Locate the cell with the specified text and output its [X, Y] center coordinate. 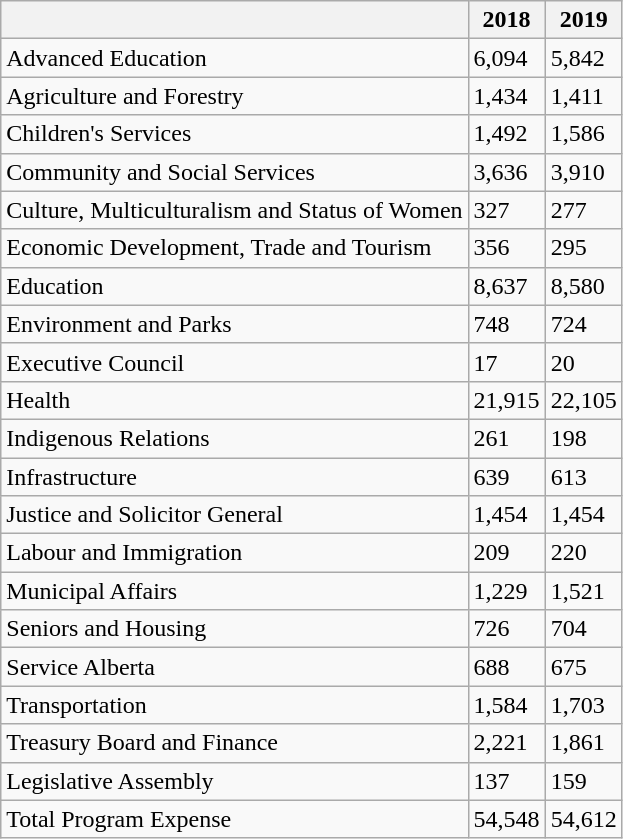
5,842 [584, 58]
8,580 [584, 286]
20 [584, 362]
209 [506, 553]
356 [506, 248]
3,636 [506, 172]
2018 [506, 20]
277 [584, 210]
198 [584, 438]
639 [506, 477]
220 [584, 553]
724 [584, 324]
22,105 [584, 400]
Treasury Board and Finance [234, 743]
Agriculture and Forestry [234, 96]
1,703 [584, 705]
1,521 [584, 591]
Education [234, 286]
2,221 [506, 743]
Economic Development, Trade and Tourism [234, 248]
137 [506, 781]
613 [584, 477]
Indigenous Relations [234, 438]
Seniors and Housing [234, 629]
54,548 [506, 819]
Community and Social Services [234, 172]
Justice and Solicitor General [234, 515]
704 [584, 629]
Infrastructure [234, 477]
261 [506, 438]
748 [506, 324]
54,612 [584, 819]
Environment and Parks [234, 324]
1,492 [506, 134]
1,586 [584, 134]
Municipal Affairs [234, 591]
17 [506, 362]
21,915 [506, 400]
Total Program Expense [234, 819]
1,229 [506, 591]
675 [584, 667]
159 [584, 781]
Culture, Multiculturalism and Status of Women [234, 210]
1,861 [584, 743]
327 [506, 210]
Service Alberta [234, 667]
295 [584, 248]
Health [234, 400]
Children's Services [234, 134]
Legislative Assembly [234, 781]
2019 [584, 20]
726 [506, 629]
6,094 [506, 58]
Labour and Immigration [234, 553]
Transportation [234, 705]
1,584 [506, 705]
8,637 [506, 286]
688 [506, 667]
1,434 [506, 96]
Advanced Education [234, 58]
1,411 [584, 96]
Executive Council [234, 362]
3,910 [584, 172]
